Return (X, Y) of the center of cell containing provided text 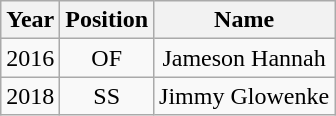
Year (30, 20)
Jameson Hannah (244, 58)
2016 (30, 58)
Name (244, 20)
2018 (30, 96)
Jimmy Glowenke (244, 96)
SS (107, 96)
Position (107, 20)
OF (107, 58)
